Capture the cell that displays the provided text and extract its (x, y) central coordinate. 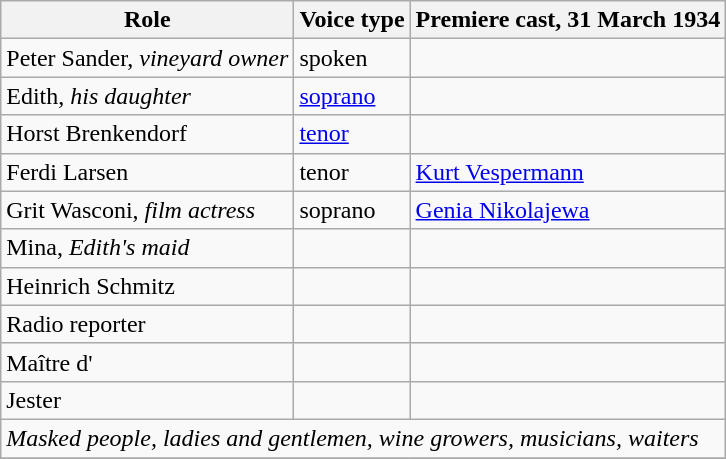
Maître d' (148, 362)
Grit Wasconi, film actress (148, 210)
Kurt Vespermann (568, 172)
Genia Nikolajewa (568, 210)
Voice type (352, 20)
Role (148, 20)
Ferdi Larsen (148, 172)
Mina, Edith's maid (148, 248)
Radio reporter (148, 324)
Edith, his daughter (148, 96)
spoken (352, 58)
Peter Sander, vineyard owner (148, 58)
Jester (148, 400)
Heinrich Schmitz (148, 286)
Horst Brenkendorf (148, 134)
Premiere cast, 31 March 1934 (568, 20)
Masked people, ladies and gentlemen, wine growers, musicians, waiters (364, 438)
